Find where the given text appears and provide that cell's center as (x, y) coordinate. 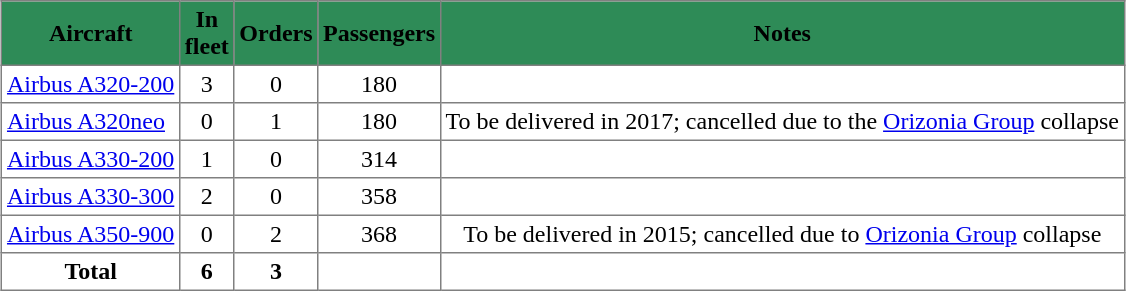
Airbus A320neo (91, 122)
Notes (782, 33)
Airbus A320-200 (91, 84)
Airbus A350-900 (91, 234)
314 (379, 159)
Aircraft (91, 33)
Passengers (379, 33)
6 (207, 272)
368 (379, 234)
In fleet (207, 33)
To be delivered in 2015; cancelled due to Orizonia Group collapse (782, 234)
Airbus A330-300 (91, 197)
Orders (276, 33)
358 (379, 197)
To be delivered in 2017; cancelled due to the Orizonia Group collapse (782, 122)
Total (91, 272)
Airbus A330-200 (91, 159)
